Output the [x, y] coordinate of the center of the cell containing the given text.  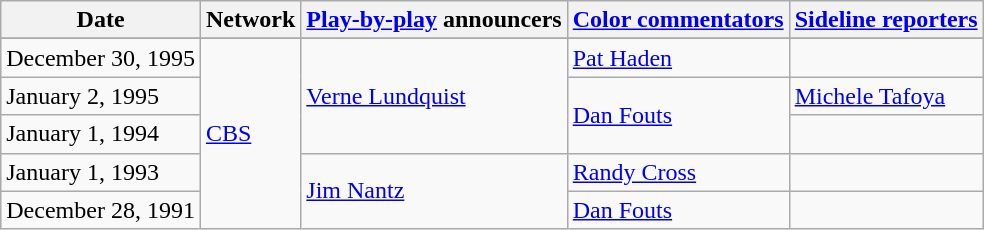
Play-by-play announcers [434, 20]
Jim Nantz [434, 191]
Pat Haden [678, 58]
CBS [250, 134]
January 1, 1993 [101, 172]
Verne Lundquist [434, 96]
Randy Cross [678, 172]
January 1, 1994 [101, 134]
Network [250, 20]
Sideline reporters [886, 20]
Michele Tafoya [886, 96]
December 28, 1991 [101, 210]
Date [101, 20]
Color commentators [678, 20]
January 2, 1995 [101, 96]
December 30, 1995 [101, 58]
